From the cell containing the given text, extract its center point as (X, Y) coordinate. 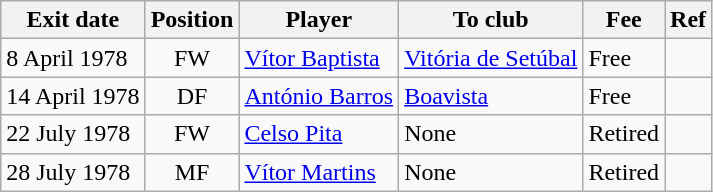
Celso Pita (319, 134)
To club (491, 20)
Player (319, 20)
Vitória de Setúbal (491, 58)
Boavista (491, 96)
DF (192, 96)
Vítor Baptista (319, 58)
Position (192, 20)
Fee (624, 20)
14 April 1978 (73, 96)
Ref (688, 20)
António Barros (319, 96)
22 July 1978 (73, 134)
Exit date (73, 20)
28 July 1978 (73, 172)
Vítor Martins (319, 172)
8 April 1978 (73, 58)
MF (192, 172)
